Provide the (x, y) coordinate of the cell's center where the given text is located.  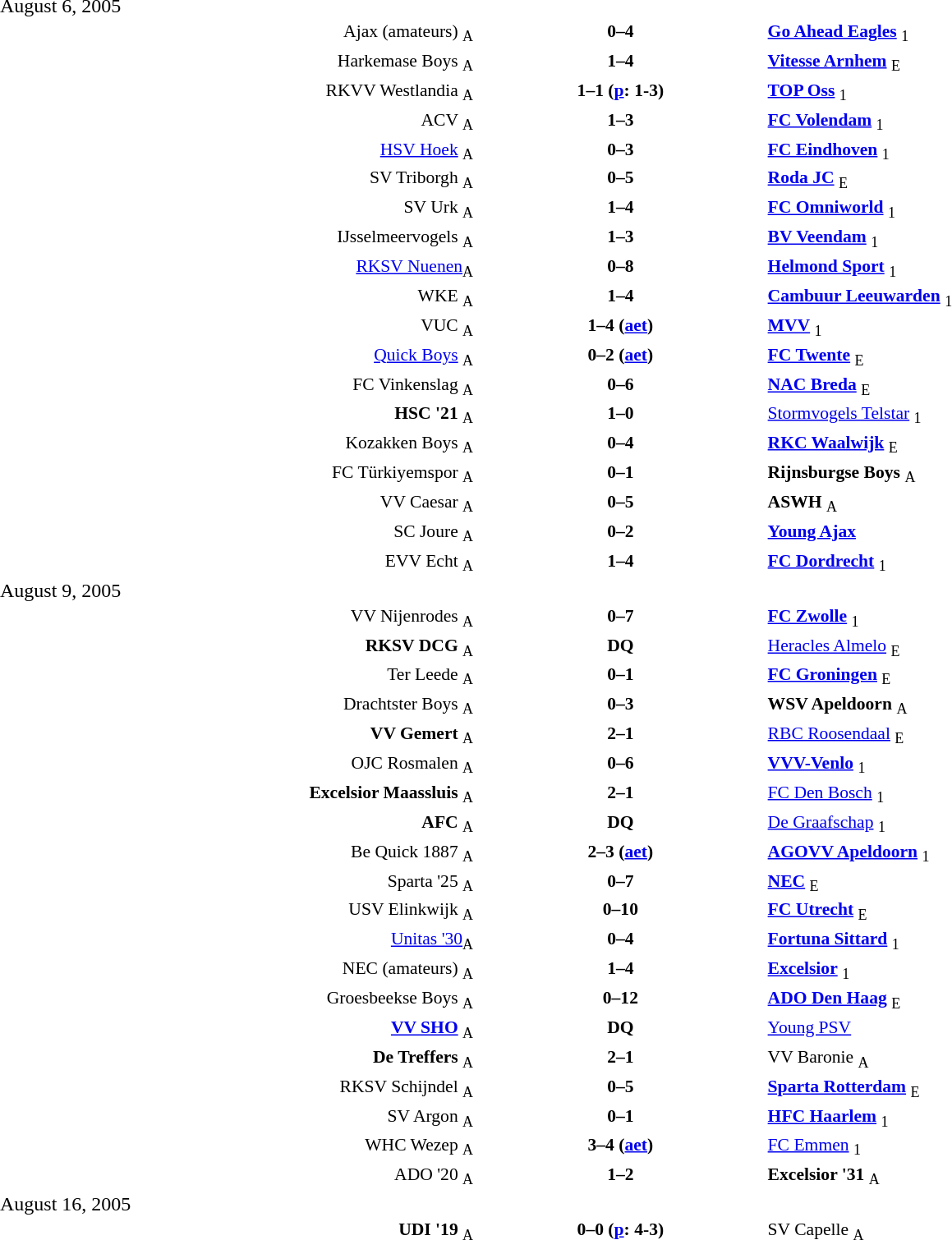
1–1 (p: 1-3) (620, 92)
0–2 (aet) (620, 356)
2–3 (aet) (620, 853)
1–2 (620, 1177)
0–2 (620, 533)
0–12 (620, 1000)
0–8 (620, 269)
1–0 (620, 416)
1–4 (aet) (620, 328)
0–10 (620, 912)
3–4 (aet) (620, 1147)
